Scan for the cell matching the given text and deliver its (x, y) coordinate at center. 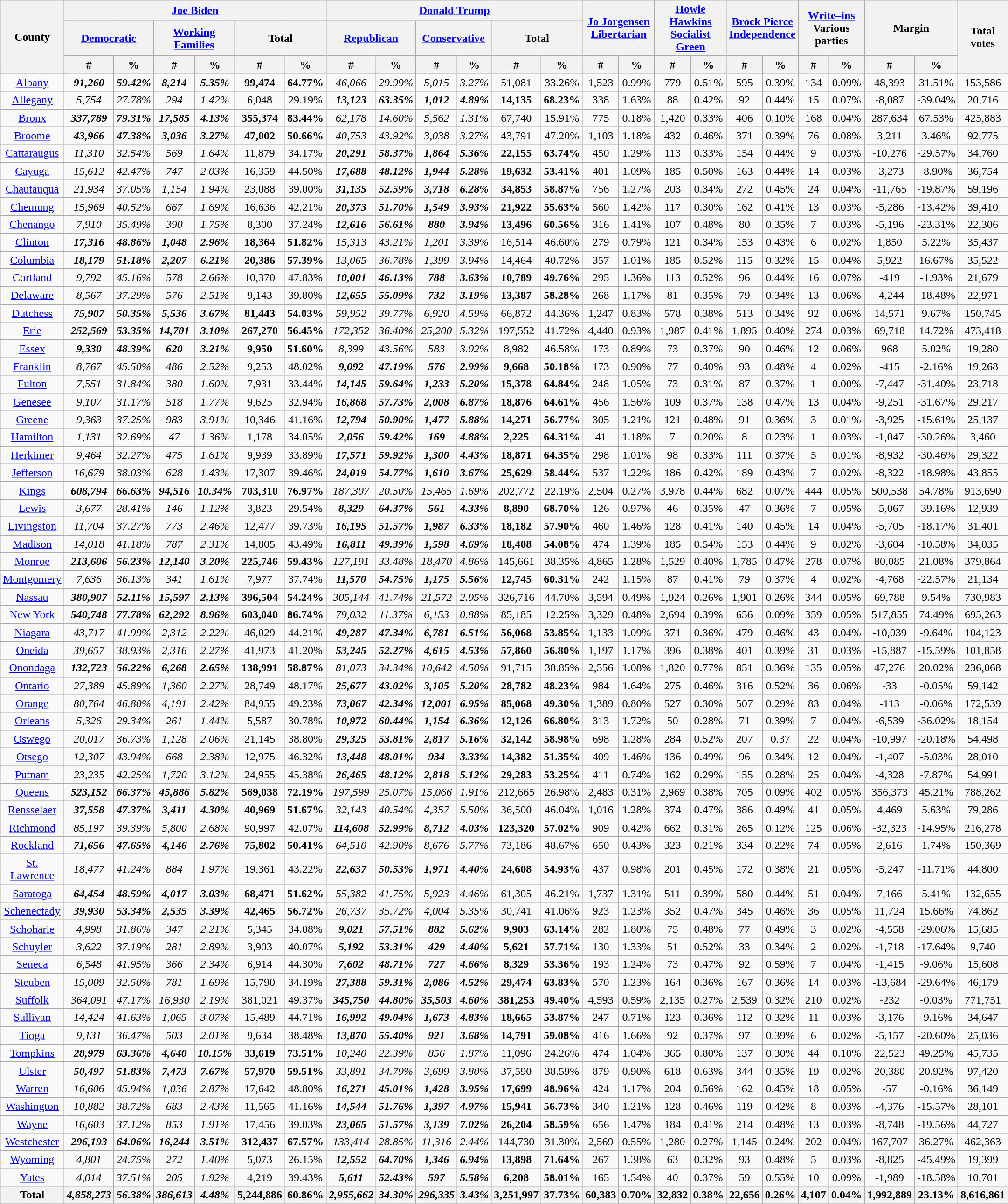
57.71% (562, 947)
Greene (32, 420)
853 (174, 1124)
50.18% (562, 366)
52.43% (396, 1177)
-10,276 (890, 153)
59.51% (305, 1071)
Oswego (32, 739)
38.85% (562, 668)
19,280 (983, 349)
66.80% (562, 721)
267 (601, 1160)
34,853 (517, 189)
216,278 (983, 827)
201 (672, 870)
3,105 (436, 686)
57.39% (305, 260)
127,191 (351, 562)
80,085 (890, 562)
11 (813, 1018)
1.08% (637, 668)
85,068 (517, 703)
68.70% (562, 508)
879 (601, 1071)
Ulster (32, 1071)
-5,247 (890, 870)
2.22% (214, 633)
1.77% (214, 402)
-7.87% (936, 774)
4.88% (475, 437)
-5,196 (890, 224)
0.98% (637, 870)
5,326 (89, 721)
Richmond (32, 827)
2.13% (214, 597)
28.41% (133, 508)
168 (813, 118)
44.71% (305, 1018)
66.63% (133, 490)
4.30% (214, 810)
1,895 (744, 331)
91,715 (517, 668)
58.44% (562, 473)
37,558 (89, 810)
2.06% (214, 739)
15,066 (436, 792)
923 (601, 911)
3,251,997 (517, 1195)
1.47% (637, 1124)
2.34% (214, 964)
15,597 (174, 597)
3,411 (174, 810)
-4,558 (890, 929)
295 (601, 278)
101,858 (983, 650)
46 (672, 508)
172,539 (983, 703)
64.77% (305, 83)
2.76% (214, 846)
58.59% (562, 1124)
5,536 (174, 313)
16,679 (89, 473)
561 (436, 508)
1,175 (436, 579)
36.40% (396, 331)
4.83% (475, 1018)
11.37% (396, 615)
44.21% (305, 633)
-30.26% (936, 437)
7,636 (89, 579)
1,201 (436, 242)
294 (174, 100)
4.50% (475, 668)
204 (672, 1088)
12,307 (89, 757)
36,754 (983, 171)
51.18% (133, 260)
53.41% (562, 171)
40.54% (396, 810)
18,871 (517, 455)
390 (174, 224)
41,973 (259, 650)
45.50% (133, 366)
7,473 (174, 1071)
135 (813, 668)
59,952 (351, 313)
-2.16% (936, 366)
153,586 (983, 83)
63.14% (562, 929)
1,036 (174, 1088)
16,271 (351, 1088)
4,014 (89, 1177)
1,360 (174, 686)
79.31% (133, 118)
6,781 (436, 633)
52.99% (396, 827)
0.23% (780, 437)
1.63% (637, 100)
1.29% (637, 153)
9,740 (983, 947)
-8.90% (936, 171)
2,539 (744, 1000)
667 (174, 206)
5.41% (936, 894)
909 (601, 827)
34.34% (396, 668)
117 (672, 206)
41.75% (396, 894)
934 (436, 757)
3,036 (174, 136)
-3,604 (890, 544)
0.24% (780, 1142)
37.27% (133, 526)
23.13% (936, 1195)
54.78% (936, 490)
1.40% (214, 1160)
172,352 (351, 331)
411 (601, 774)
59.43% (305, 562)
432 (672, 136)
38.03% (133, 473)
45,735 (983, 1053)
1,131 (89, 437)
603,040 (259, 615)
49.23% (305, 703)
-31.40% (936, 384)
486 (174, 366)
3,038 (436, 136)
0.63% (709, 1071)
29,283 (517, 774)
-19.87% (936, 189)
773 (174, 526)
Lewis (32, 508)
64,454 (89, 894)
968 (890, 349)
882 (436, 929)
56.73% (562, 1106)
2.42% (214, 703)
49.40% (562, 1000)
628 (174, 473)
12,001 (436, 703)
1,300 (436, 455)
12,975 (259, 757)
144,730 (517, 1142)
138 (744, 402)
1.24% (637, 964)
46.60% (562, 242)
2,504 (601, 490)
-45.49% (936, 1160)
1.66% (637, 1035)
281 (174, 947)
595 (744, 83)
23,065 (351, 1124)
41.06% (562, 911)
8,767 (89, 366)
15.91% (562, 118)
86.74% (305, 615)
5,073 (259, 1160)
53.34% (133, 911)
15,969 (89, 206)
5,621 (517, 947)
3.12% (214, 774)
133,414 (351, 1142)
35,522 (983, 260)
68.23% (562, 100)
75,802 (259, 846)
1,598 (436, 544)
20,380 (890, 1071)
54.93% (562, 870)
0.99% (637, 83)
14,571 (890, 313)
64.84% (562, 384)
53.25% (562, 774)
396,504 (259, 597)
42.21% (305, 206)
48.39% (133, 349)
984 (601, 686)
2.03% (214, 171)
46.58% (562, 349)
20,386 (259, 260)
703,310 (259, 490)
4,593 (601, 1000)
1,346 (436, 1160)
2.46% (214, 526)
16,603 (89, 1124)
17,456 (259, 1124)
12,655 (351, 296)
0.54% (709, 544)
20,373 (351, 206)
43.21% (396, 242)
-10.58% (936, 544)
14.72% (936, 331)
-9,251 (890, 402)
50.41% (305, 846)
48.23% (562, 686)
236,068 (983, 668)
-39.16% (936, 508)
357 (601, 260)
37.24% (305, 224)
732 (436, 296)
202 (813, 1142)
-15.59% (936, 650)
12,126 (517, 721)
5,922 (890, 260)
53.85% (562, 633)
856 (436, 1053)
38.72% (133, 1106)
50,497 (89, 1071)
28,979 (89, 1053)
64.31% (562, 437)
15,009 (89, 982)
14,145 (351, 384)
50.35% (133, 313)
-17.64% (936, 947)
74 (813, 846)
3,594 (601, 597)
17,688 (351, 171)
0.89% (637, 349)
323 (672, 846)
33.44% (305, 384)
54.75% (396, 579)
Dutchess (32, 313)
Tompkins (32, 1053)
0.18% (637, 118)
-8,087 (890, 100)
22,306 (983, 224)
3,460 (983, 437)
41.24% (133, 870)
79,286 (983, 810)
47.38% (133, 136)
4,640 (174, 1053)
38.35% (562, 562)
48.86% (133, 242)
2,616 (890, 846)
50.53% (396, 870)
56.61% (396, 224)
583 (436, 349)
3,978 (672, 490)
1.60% (214, 384)
11,704 (89, 526)
0.56% (709, 1088)
1,397 (436, 1106)
Write–insVarious parties (831, 28)
-1,718 (890, 947)
18,876 (517, 402)
50 (672, 721)
3.80% (475, 1071)
12,745 (517, 579)
518 (174, 402)
57,860 (517, 650)
197,599 (351, 792)
63.35% (396, 100)
13,496 (517, 224)
17,307 (259, 473)
-11,765 (890, 189)
500,538 (890, 490)
359 (813, 615)
1,016 (601, 810)
39.03% (305, 1124)
983 (174, 420)
36,149 (983, 1088)
193 (601, 964)
39.46% (305, 473)
73.51% (305, 1053)
39.39% (133, 827)
13,898 (517, 1160)
130 (601, 947)
18,470 (436, 562)
-4,244 (890, 296)
1,864 (436, 153)
10.15% (214, 1053)
2,817 (436, 739)
2,316 (174, 650)
10,001 (351, 278)
90 (744, 349)
352 (672, 911)
-5,705 (890, 526)
37.51% (133, 1177)
88 (672, 100)
54.24% (305, 597)
10,972 (351, 721)
45.16% (133, 278)
25,677 (351, 686)
479 (744, 633)
-29.64% (936, 982)
51,081 (517, 83)
1.04% (637, 1053)
83 (813, 703)
49,287 (351, 633)
20.02% (936, 668)
1,477 (436, 420)
12,477 (259, 526)
569,038 (259, 792)
29.34% (133, 721)
66,872 (517, 313)
4,191 (174, 703)
1.87% (475, 1053)
380,907 (89, 597)
296,335 (436, 1195)
747 (174, 171)
9,021 (351, 929)
57.73% (396, 402)
4.97% (475, 1106)
14,544 (351, 1106)
1,428 (436, 1088)
14.60% (396, 118)
-29.57% (936, 153)
81 (672, 296)
25,036 (983, 1035)
34.30% (396, 1195)
Cortland (32, 278)
698 (601, 739)
91,260 (89, 83)
54,498 (983, 739)
50.90% (396, 420)
107 (672, 224)
31,401 (983, 526)
145,661 (517, 562)
29.19% (305, 100)
475 (174, 455)
47,002 (259, 136)
4,017 (174, 894)
15,685 (983, 929)
150,745 (983, 313)
-18.58% (936, 1177)
1,065 (174, 1018)
140 (744, 526)
-3,273 (890, 171)
37.25% (133, 420)
9,131 (89, 1035)
57,970 (259, 1071)
-33 (890, 686)
-3,925 (890, 420)
16,636 (259, 206)
59.31% (396, 982)
13,123 (351, 100)
23,718 (983, 384)
15,612 (89, 171)
138,991 (259, 668)
132,655 (983, 894)
279 (601, 242)
2,818 (436, 774)
43.22% (305, 870)
10,346 (259, 420)
56.80% (562, 650)
57.02% (562, 827)
186 (672, 473)
39.80% (305, 296)
727 (436, 964)
21,134 (983, 579)
67,740 (517, 118)
32,142 (517, 739)
46.13% (396, 278)
18,477 (89, 870)
1,720 (174, 774)
45,886 (174, 792)
43,791 (517, 136)
123 (672, 1018)
0.20% (709, 437)
Kings (32, 490)
-36.02% (936, 721)
29,217 (983, 402)
2,135 (672, 1000)
Rockland (32, 846)
37.12% (133, 1124)
8,300 (259, 224)
14,135 (517, 100)
11,879 (259, 153)
-22.57% (936, 579)
16,868 (351, 402)
650 (601, 846)
48.96% (562, 1088)
4.48% (214, 1195)
85,197 (89, 827)
15,941 (517, 1106)
29.99% (396, 83)
15,313 (351, 242)
24 (813, 189)
47.17% (133, 1000)
155 (744, 774)
Saratoga (32, 894)
1,549 (436, 206)
921 (436, 1035)
-4,328 (890, 774)
-5,067 (890, 508)
10,240 (351, 1053)
164 (672, 982)
41.74% (396, 597)
9,792 (89, 278)
4.66% (475, 964)
913,690 (983, 490)
60.86% (305, 1195)
-10,039 (890, 633)
5.28% (475, 171)
1,529 (672, 562)
16,811 (351, 544)
44.50% (305, 171)
-4,768 (890, 579)
2,569 (601, 1142)
462,363 (983, 1142)
28,749 (259, 686)
59.64% (396, 384)
71,656 (89, 846)
386 (744, 810)
36.73% (133, 739)
146 (174, 508)
0.97% (637, 508)
2,086 (436, 982)
9,939 (259, 455)
81,073 (351, 668)
Clinton (32, 242)
620 (174, 349)
28.85% (396, 1142)
2.31% (214, 544)
29,325 (351, 739)
51.82% (305, 242)
137 (744, 1053)
-11.71% (936, 870)
282 (601, 929)
16,606 (89, 1088)
44 (813, 1053)
43 (813, 633)
8.96% (214, 615)
22 (813, 739)
16 (813, 278)
18,408 (517, 544)
38.93% (133, 650)
-415 (890, 366)
15,378 (517, 384)
53.31% (396, 947)
0.83% (637, 313)
9,107 (89, 402)
-0.03% (936, 1000)
1.80% (637, 929)
424 (601, 1088)
31.17% (133, 402)
53,245 (351, 650)
0.08% (847, 136)
34.17% (305, 153)
Onondaga (32, 668)
8,982 (517, 349)
1.43% (214, 473)
6,920 (436, 313)
40,969 (259, 810)
205 (174, 1177)
5,192 (351, 947)
74.49% (936, 615)
274 (813, 331)
60,383 (601, 1195)
6,268 (174, 668)
36.47% (133, 1035)
338 (601, 100)
20,716 (983, 100)
41.72% (562, 331)
49.37% (305, 1000)
45.94% (133, 1088)
14,424 (89, 1018)
9,903 (517, 929)
Howie HawkinsSocialistGreen (690, 28)
341 (174, 579)
31.30% (562, 1142)
513 (744, 313)
16,930 (174, 1000)
2.99% (475, 366)
287,634 (890, 118)
21,922 (517, 206)
43.94% (133, 757)
64,510 (351, 846)
2.96% (214, 242)
37.19% (133, 947)
4,004 (436, 911)
1,145 (744, 1142)
6,914 (259, 964)
0.70% (637, 1195)
47.83% (305, 278)
32.69% (133, 437)
2,556 (601, 668)
18 (813, 1088)
6.95% (475, 703)
Wayne (32, 1124)
67.53% (936, 118)
202,772 (517, 490)
1,280 (672, 1142)
33.48% (396, 562)
33,891 (351, 1071)
1,048 (174, 242)
386,613 (174, 1195)
49.76% (562, 278)
13,870 (351, 1035)
788 (436, 278)
9,143 (259, 296)
92,775 (983, 136)
48.71% (396, 964)
Washington (32, 1106)
278 (813, 562)
21,572 (436, 597)
25.07% (396, 792)
207 (744, 739)
Essex (32, 349)
1.92% (214, 1177)
16,244 (174, 1142)
313 (601, 721)
24,955 (259, 774)
1.72% (637, 721)
43,966 (89, 136)
20,291 (351, 153)
2,483 (601, 792)
334 (744, 846)
9.54% (936, 597)
12.25% (562, 615)
Warren (32, 1088)
99,474 (259, 83)
-13.42% (936, 206)
Otsego (32, 757)
Hamilton (32, 437)
3,329 (601, 615)
261 (174, 721)
3.68% (475, 1035)
5,345 (259, 929)
Rensselaer (32, 810)
22,637 (351, 870)
42.25% (133, 774)
7,910 (89, 224)
248 (601, 384)
5.56% (475, 579)
-7,447 (890, 384)
27,389 (89, 686)
10,789 (517, 278)
9,950 (259, 349)
Allegany (32, 100)
3.02% (475, 349)
51.83% (133, 1071)
12,794 (351, 420)
46,029 (259, 633)
64.35% (562, 455)
9,363 (89, 420)
402 (813, 792)
34.19% (305, 982)
61,305 (517, 894)
2.21% (214, 929)
32.27% (133, 455)
68,471 (259, 894)
1,992,889 (890, 1195)
59 (744, 1177)
-19.56% (936, 1124)
511 (672, 894)
7,166 (890, 894)
2.65% (214, 668)
Queens (32, 792)
49.30% (562, 703)
337,789 (89, 118)
53.87% (562, 1018)
5,923 (436, 894)
781 (174, 982)
11,570 (351, 579)
49.25% (936, 1053)
3.51% (214, 1142)
56.45% (305, 331)
1,247 (601, 313)
Livingston (32, 526)
4,146 (174, 846)
18,364 (259, 242)
42.47% (133, 171)
437 (601, 870)
2,225 (517, 437)
2,955,662 (351, 1195)
5.50% (475, 810)
33.26% (562, 83)
55.63% (562, 206)
184 (672, 1124)
54.08% (562, 544)
46.04% (562, 810)
48.67% (562, 846)
47.37% (133, 810)
73,186 (517, 846)
3.43% (475, 1195)
6.51% (475, 633)
Republican (371, 38)
38.80% (305, 739)
109 (672, 402)
1.41% (637, 224)
11,310 (89, 153)
5.22% (936, 242)
3,699 (436, 1071)
37,590 (517, 1071)
570 (601, 982)
-20.18% (936, 739)
81,443 (259, 313)
58.37% (396, 153)
3,903 (259, 947)
-18.48% (936, 296)
35,437 (983, 242)
74,862 (983, 911)
5,562 (436, 118)
7,551 (89, 384)
-5,286 (890, 206)
63.74% (562, 153)
-31.67% (936, 402)
Suffolk (32, 1000)
406 (744, 118)
1.33% (637, 947)
14,701 (174, 331)
Seneca (32, 964)
98 (672, 455)
167 (744, 982)
2.43% (214, 1106)
33,619 (259, 1053)
-0.16% (936, 1088)
2.51% (214, 296)
32.50% (133, 982)
3.07% (214, 1018)
5.82% (214, 792)
14,271 (517, 420)
13,387 (517, 296)
64.06% (133, 1142)
104,123 (983, 633)
125 (813, 827)
8,399 (351, 349)
58.01% (562, 1177)
-8,825 (890, 1160)
Donald Trump (454, 11)
57.90% (562, 526)
18,154 (983, 721)
247 (601, 1018)
1.54% (637, 1177)
10,701 (983, 1177)
43.56% (396, 349)
59.92% (396, 455)
8,567 (89, 296)
1,103 (601, 136)
5,754 (89, 100)
33 (744, 947)
0.79% (637, 242)
Westchester (32, 1142)
4,801 (89, 1160)
53.81% (396, 739)
22,656 (744, 1195)
305 (601, 420)
380 (174, 384)
9,330 (89, 349)
6.28% (475, 189)
0.00% (847, 384)
8,616,861 (983, 1195)
381,021 (259, 1000)
123,320 (517, 827)
172 (744, 870)
Yates (32, 1177)
9.67% (936, 313)
5.58% (475, 1177)
19,268 (983, 366)
-20.60% (936, 1035)
Monroe (32, 562)
165 (601, 1177)
163 (744, 171)
Cattaraugus (32, 153)
-9.16% (936, 1018)
58.28% (562, 296)
20,017 (89, 739)
-1,989 (890, 1177)
5,611 (351, 1177)
County (32, 37)
3.19% (475, 296)
37.29% (133, 296)
58.98% (562, 739)
460 (601, 526)
34.05% (305, 437)
-39.04% (936, 100)
112 (744, 1018)
-9.06% (936, 964)
49.04% (396, 1018)
6.87% (475, 402)
35,503 (436, 1000)
3.91% (214, 420)
23,088 (259, 189)
5,015 (436, 83)
1.74% (936, 846)
53.35% (133, 331)
2.19% (214, 1000)
5,244,886 (259, 1195)
62,292 (174, 615)
396 (672, 650)
1,012 (436, 100)
7.67% (214, 1071)
268 (601, 296)
69,788 (890, 597)
40.07% (305, 947)
132,723 (89, 668)
265 (744, 827)
366 (174, 964)
52.27% (396, 650)
Delaware (32, 296)
Ontario (32, 686)
296,193 (89, 1142)
1,737 (601, 894)
39.73% (305, 526)
21 (813, 870)
19,361 (259, 870)
503 (174, 1035)
9,668 (517, 366)
1,820 (672, 668)
3.10% (214, 331)
63.36% (133, 1053)
32.54% (133, 153)
-23.31% (936, 224)
2.95% (475, 597)
2.01% (214, 1035)
1,197 (601, 650)
126 (601, 508)
40.72% (562, 260)
24.75% (133, 1160)
-0.05% (936, 686)
1.15% (637, 579)
34.79% (396, 1071)
4,357 (436, 810)
214 (744, 1124)
3,139 (436, 1124)
26.15% (305, 1160)
39,410 (983, 206)
48.02% (305, 366)
37.74% (305, 579)
154 (744, 153)
0.22% (780, 846)
-29.06% (936, 929)
28,101 (983, 1106)
2 (813, 947)
31 (813, 650)
54.03% (305, 313)
34,647 (983, 1018)
34,035 (983, 544)
775 (601, 118)
-32,323 (890, 827)
Jo JorgensenLibertarian (619, 28)
3,823 (259, 508)
57.51% (396, 929)
-15.61% (936, 420)
77.78% (133, 615)
Tioga (32, 1035)
Schenectady (32, 911)
19 (813, 1071)
11,565 (259, 1106)
Sullivan (32, 1018)
2,312 (174, 633)
Fulton (32, 384)
24,608 (517, 870)
1,523 (601, 83)
2.38% (214, 757)
6.33% (475, 526)
41.99% (133, 633)
36.78% (396, 260)
64.37% (396, 508)
1,944 (436, 171)
2.68% (214, 827)
-1.93% (936, 278)
Erie (32, 331)
35.72% (396, 911)
20.92% (936, 1071)
429 (436, 947)
26,204 (517, 1124)
3.95% (475, 1088)
50.66% (305, 136)
119 (744, 1106)
9,625 (259, 402)
4.03% (475, 827)
56,068 (517, 633)
55.40% (396, 1035)
56.22% (133, 668)
1.97% (214, 870)
32.94% (305, 402)
36.13% (133, 579)
75 (672, 929)
60.31% (562, 579)
212,665 (517, 792)
6.36% (475, 721)
39.43% (305, 1177)
Orange (32, 703)
22,155 (517, 153)
30,741 (517, 911)
1,128 (174, 739)
31.51% (936, 83)
4.52% (475, 982)
275 (672, 686)
-9.64% (936, 633)
94,516 (174, 490)
Chautauqua (32, 189)
347 (174, 929)
40,753 (351, 136)
3,677 (89, 508)
771,751 (983, 1000)
39.77% (396, 313)
-0.06% (936, 703)
-6,539 (890, 721)
379,864 (983, 562)
66.37% (133, 792)
695,263 (983, 615)
Brock PierceIndependence (762, 28)
Putnam (32, 774)
187,307 (351, 490)
-15,887 (890, 650)
10,882 (89, 1106)
31.86% (133, 929)
59.08% (562, 1035)
298 (601, 455)
2.44% (475, 1142)
62,178 (351, 118)
39,657 (89, 650)
76 (813, 136)
4,858,273 (89, 1195)
450 (601, 153)
54.77% (396, 473)
-57 (890, 1088)
Bronx (32, 118)
16.67% (936, 260)
22,523 (890, 1053)
683 (174, 1106)
56.77% (562, 420)
21,145 (259, 739)
4.69% (475, 544)
0.51% (709, 83)
43.02% (396, 686)
517,855 (890, 615)
Chenango (32, 224)
15,608 (983, 964)
4,107 (813, 1195)
38.59% (562, 1071)
-1,047 (890, 437)
64.70% (396, 1160)
1,971 (436, 870)
15,489 (259, 1018)
45.01% (396, 1088)
3.03% (214, 894)
5.62% (475, 929)
46.80% (133, 703)
456 (601, 402)
42.34% (396, 703)
-8,932 (890, 455)
2,694 (672, 615)
67.57% (305, 1142)
25,629 (517, 473)
1,178 (259, 437)
-232 (890, 1000)
28,010 (983, 757)
40 (672, 1177)
New York (32, 615)
5.77% (475, 846)
16,514 (517, 242)
26,465 (351, 774)
-14.95% (936, 827)
25,200 (436, 331)
3.20% (214, 562)
597 (436, 1177)
63.83% (562, 982)
36,500 (517, 810)
12,616 (351, 224)
8,214 (174, 83)
169 (436, 437)
1,420 (672, 118)
51.35% (562, 757)
340 (601, 1106)
71 (744, 721)
3.46% (936, 136)
13,065 (351, 260)
10.34% (214, 490)
580 (744, 894)
2.89% (214, 947)
Margin (911, 28)
19,632 (517, 171)
756 (601, 189)
4.89% (475, 100)
48.59% (133, 894)
8,890 (517, 508)
1,924 (672, 597)
6,548 (89, 964)
Montgomery (32, 579)
46.21% (562, 894)
St. Lawrence (32, 870)
17,642 (259, 1088)
365 (672, 1053)
779 (672, 83)
41.20% (305, 650)
1.22% (637, 473)
305,144 (351, 597)
17,571 (351, 455)
46,179 (983, 982)
0.50% (709, 171)
-15.57% (936, 1106)
134 (813, 83)
444 (813, 490)
Conservative (454, 38)
25 (813, 774)
37.73% (562, 1195)
2,207 (174, 260)
29.54% (305, 508)
114,608 (351, 827)
5,587 (259, 721)
43.92% (396, 136)
1,389 (601, 703)
4.43% (475, 455)
72.19% (305, 792)
26,737 (351, 911)
507 (744, 703)
9,092 (351, 366)
Steuben (32, 982)
730,983 (983, 597)
21.08% (936, 562)
425,883 (983, 118)
-4,376 (890, 1106)
4.53% (475, 650)
69,718 (890, 331)
1,133 (601, 633)
42,465 (259, 911)
-5.03% (936, 757)
15,790 (259, 982)
662 (672, 827)
31.84% (133, 384)
56.23% (133, 562)
Cayuga (32, 171)
22.19% (562, 490)
345 (744, 911)
47.19% (396, 366)
374 (672, 810)
473,418 (983, 331)
115 (744, 260)
381,253 (517, 1000)
2,008 (436, 402)
618 (672, 1071)
5.16% (475, 739)
Albany (32, 83)
4.13% (214, 118)
41.95% (133, 964)
Nassau (32, 597)
38.48% (305, 1035)
53.36% (562, 964)
Democratic (109, 38)
Madison (32, 544)
7.02% (475, 1124)
44.36% (562, 313)
4.33% (475, 508)
45.38% (305, 774)
28,782 (517, 686)
14,382 (517, 757)
-8,322 (890, 473)
42.90% (396, 846)
537 (601, 473)
55,382 (351, 894)
705 (744, 792)
284 (672, 739)
4,998 (89, 929)
71.64% (562, 1160)
60.44% (396, 721)
8,712 (436, 827)
52.59% (396, 189)
85,185 (517, 615)
11,316 (436, 1142)
2.66% (214, 278)
91 (744, 420)
540,748 (89, 615)
15,465 (436, 490)
5,800 (174, 827)
10,642 (436, 668)
3.33% (475, 757)
5.88% (475, 420)
48.80% (305, 1088)
97,420 (983, 1071)
16,195 (351, 526)
9,464 (89, 455)
189 (744, 473)
27,388 (351, 982)
24.26% (562, 1053)
Genesee (32, 402)
22.39% (396, 1053)
47.34% (396, 633)
4,469 (890, 810)
409 (601, 757)
-113 (890, 703)
668 (174, 757)
1.27% (637, 189)
46.32% (305, 757)
884 (174, 870)
1,785 (744, 562)
42.07% (305, 827)
0.21% (709, 846)
Orleans (32, 721)
5.02% (936, 349)
76.97% (305, 490)
5.12% (475, 774)
32,143 (351, 810)
3.21% (214, 349)
Total votes (983, 37)
41.63% (133, 1018)
523,152 (89, 792)
27.78% (133, 100)
-30.46% (936, 455)
5.36% (475, 153)
22,971 (983, 296)
9,253 (259, 366)
3,211 (890, 136)
851 (744, 668)
1,399 (436, 260)
-1,415 (890, 964)
197,552 (517, 331)
252,569 (89, 331)
37.05% (133, 189)
21,679 (983, 278)
63 (672, 1160)
-1,407 (890, 757)
14,805 (259, 544)
32,832 (672, 1195)
52.11% (133, 597)
Broome (32, 136)
0.93% (637, 331)
312,437 (259, 1142)
14,791 (517, 1035)
Wyoming (32, 1160)
4,219 (259, 1177)
11,724 (890, 911)
0.12% (780, 827)
0.77% (709, 668)
25,137 (983, 420)
Joe Biden (195, 11)
213,606 (89, 562)
356,373 (890, 792)
51.60% (305, 349)
12,939 (983, 508)
0.88% (475, 615)
56.38% (133, 1195)
16,359 (259, 171)
6,048 (259, 100)
3.93% (475, 206)
787 (174, 544)
31,135 (351, 189)
-5,157 (890, 1035)
4,440 (601, 331)
-419 (890, 278)
15.66% (936, 911)
83.44% (305, 118)
12,552 (351, 1160)
8,676 (436, 846)
80,764 (89, 703)
3,718 (436, 189)
44.80% (396, 1000)
75,907 (89, 313)
225,746 (259, 562)
16,992 (351, 1018)
7,602 (351, 964)
51.67% (305, 810)
345,750 (351, 1000)
416 (601, 1035)
2,969 (672, 792)
49.39% (396, 544)
136 (672, 757)
44.30% (305, 964)
35.49% (133, 224)
24,019 (351, 473)
Oneida (32, 650)
2.87% (214, 1088)
56.72% (305, 911)
48,393 (890, 83)
880 (436, 224)
73,067 (351, 703)
1.56% (637, 402)
17,316 (89, 242)
17,585 (174, 118)
30.78% (305, 721)
29,474 (517, 982)
12,140 (174, 562)
14,018 (89, 544)
527 (672, 703)
7,931 (259, 384)
54,991 (983, 774)
26.98% (562, 792)
44,800 (983, 870)
6.94% (475, 1160)
34.08% (305, 929)
Franklin (32, 366)
39.00% (305, 189)
20.50% (396, 490)
5.63% (936, 810)
1.75% (214, 224)
0.74% (637, 774)
560 (601, 206)
Schuyler (32, 947)
4,865 (601, 562)
1.38% (637, 1160)
17,699 (517, 1088)
355,374 (259, 118)
18,665 (517, 1018)
4.86% (475, 562)
6,208 (517, 1177)
2,535 (174, 911)
-10,997 (890, 739)
Schoharie (32, 929)
18,179 (89, 260)
111 (744, 455)
44.70% (562, 597)
29,322 (983, 455)
45.21% (936, 792)
7,977 (259, 579)
48.17% (305, 686)
682 (744, 490)
1.39% (637, 544)
150,369 (983, 846)
-8,748 (890, 1124)
47,276 (890, 668)
40.52% (133, 206)
2,056 (351, 437)
4.60% (475, 1000)
43,855 (983, 473)
47.65% (133, 846)
167,707 (890, 1142)
51.62% (305, 894)
48.01% (396, 757)
1,233 (436, 384)
46,066 (351, 83)
-13,684 (890, 982)
55.09% (396, 296)
Herkimer (32, 455)
0.71% (637, 1018)
45.89% (133, 686)
19,399 (983, 1160)
51.76% (396, 1106)
1.12% (214, 508)
1.44% (214, 721)
10 (813, 1177)
608,794 (89, 490)
-18.17% (936, 526)
43.49% (305, 544)
18,182 (517, 526)
203 (672, 189)
6.21% (214, 260)
4.59% (475, 313)
Niagara (32, 633)
3,622 (89, 947)
59,196 (983, 189)
788,262 (983, 792)
47.20% (562, 136)
Chemung (32, 206)
23,235 (89, 774)
-18.98% (936, 473)
64.61% (562, 402)
Columbia (32, 260)
97 (744, 1035)
1.94% (214, 189)
326,716 (517, 597)
90,997 (259, 827)
569 (174, 153)
1,610 (436, 473)
79,032 (351, 615)
10,370 (259, 278)
21,934 (89, 189)
1,673 (436, 1018)
34,760 (983, 153)
210 (813, 1000)
1,901 (744, 597)
9,634 (259, 1035)
14,464 (517, 260)
39,930 (89, 911)
267,270 (259, 331)
51.70% (396, 206)
41.18% (133, 544)
44,727 (983, 1124)
13,448 (351, 757)
36.27% (936, 1142)
-3,176 (890, 1018)
3.63% (475, 278)
364,091 (89, 1000)
0.37 (780, 739)
Jefferson (32, 473)
60.56% (562, 224)
2.52% (214, 366)
1.05% (637, 384)
5.32% (475, 331)
4.46% (475, 894)
84,955 (259, 703)
242 (601, 579)
80 (744, 224)
59,142 (983, 686)
6,153 (436, 615)
33.89% (305, 455)
11,096 (517, 1053)
Working Families (194, 38)
4,615 (436, 650)
43,717 (89, 633)
1,850 (890, 242)
